Detect which cell encompasses the target text, then output its (x, y) center coordinate. 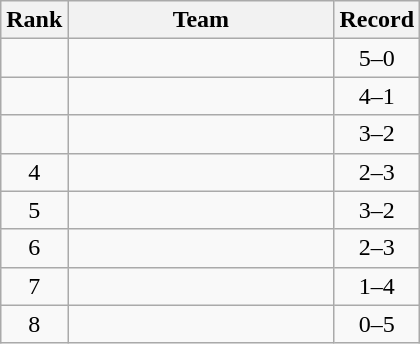
7 (34, 286)
1–4 (377, 286)
5 (34, 210)
6 (34, 248)
0–5 (377, 324)
Record (377, 20)
8 (34, 324)
4 (34, 172)
Rank (34, 20)
4–1 (377, 96)
5–0 (377, 58)
Team (201, 20)
